Output the [X, Y] coordinate of the center of the cell containing the given text.  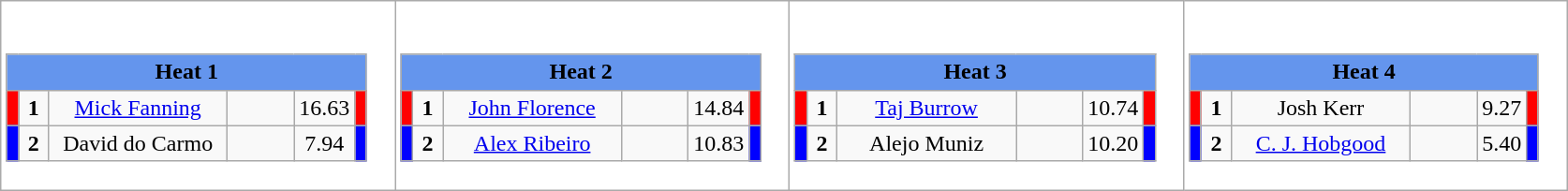
John Florence [532, 108]
10.83 [719, 143]
10.20 [1113, 143]
Josh Kerr [1321, 108]
Taj Burrow [927, 108]
16.63 [324, 108]
7.94 [324, 143]
Alejo Muniz [927, 143]
C. J. Hobgood [1321, 143]
5.40 [1502, 143]
Mick Fanning [139, 108]
David do Carmo [139, 143]
Heat 4 1 Josh Kerr 9.27 2 C. J. Hobgood 5.40 [1375, 95]
Heat 2 1 John Florence 14.84 2 Alex Ribeiro 10.83 [592, 95]
10.74 [1113, 108]
Alex Ribeiro [532, 143]
Heat 2 [581, 72]
14.84 [719, 108]
Heat 1 [186, 72]
Heat 4 [1364, 72]
Heat 1 1 Mick Fanning 16.63 2 David do Carmo 7.94 [199, 95]
9.27 [1502, 108]
Heat 3 [975, 72]
Heat 3 1 Taj Burrow 10.74 2 Alejo Muniz 10.20 [987, 95]
